Extract the [x, y] coordinate from the center of the cell holding the provided text.  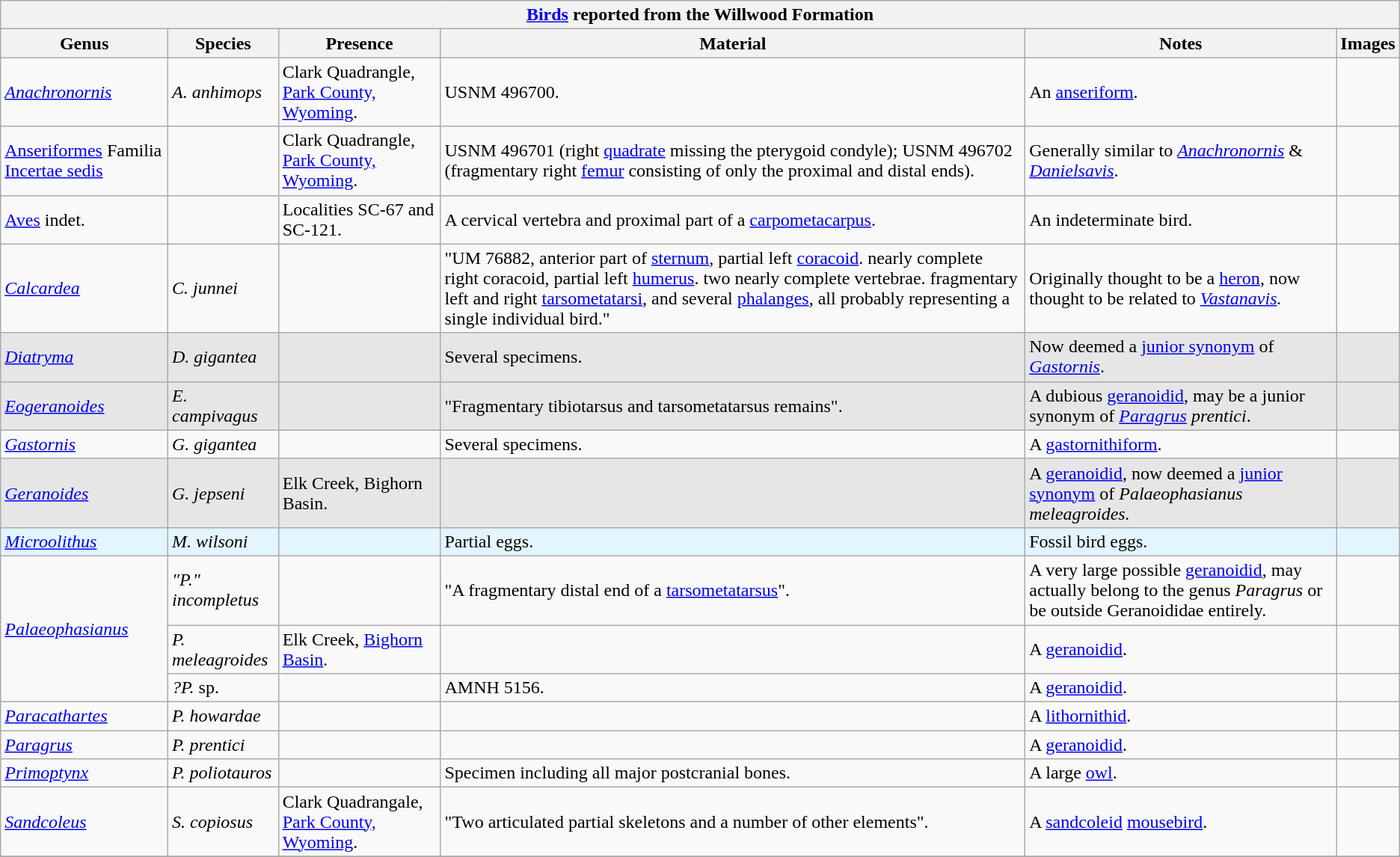
USNM 496701 (right quadrate missing the pterygoid condyle); USNM 496702 (fragmentary right femur consisting of only the proximal and distal ends). [733, 161]
An indeterminate bird. [1181, 220]
Originally thought to be a heron, now thought to be related to Vastanavis. [1181, 289]
Eogeranoides [85, 405]
Sandcoleus [85, 822]
Images [1368, 43]
Paracathartes [85, 716]
Anseriformes Familia Incertae sedis [85, 161]
A gastornithiform. [1181, 444]
A sandcoleid mousebird. [1181, 822]
Anachronornis [85, 92]
Fossil bird eggs. [1181, 541]
P. prentici [224, 745]
D. gigantea [224, 357]
"Two articulated partial skeletons and a number of other elements". [733, 822]
Species [224, 43]
Genus [85, 43]
AMNH 5156. [733, 688]
"P." incompletus [224, 590]
?P. sp. [224, 688]
A dubious geranoidid, may be a junior synonym of Paragrus prentici. [1181, 405]
Material [733, 43]
S. copiosus [224, 822]
A very large possible geranoidid, may actually belong to the genus Paragrus or be outside Geranoididae entirely. [1181, 590]
Partial eggs. [733, 541]
Aves indet. [85, 220]
Notes [1181, 43]
Geranoides [85, 493]
A cervical vertebra and proximal part of a carpometacarpus. [733, 220]
Clark Quadrangale, Park County, Wyoming. [359, 822]
"Fragmentary tibiotarsus and tarsometatarsus remains". [733, 405]
P. howardae [224, 716]
P. meleagroides [224, 649]
Gastornis [85, 444]
Microolithus [85, 541]
Calcardea [85, 289]
An anseriform. [1181, 92]
C. junnei [224, 289]
G. jepseni [224, 493]
E. campivagus [224, 405]
G. gigantea [224, 444]
Specimen including all major postcranial bones. [733, 773]
Palaeophasianus [85, 628]
Now deemed a junior synonym of Gastornis. [1181, 357]
A geranoidid, now deemed a junior synonym of Palaeophasianus meleagroides. [1181, 493]
A lithornithid. [1181, 716]
Birds reported from the Willwood Formation [700, 15]
M. wilsoni [224, 541]
Presence [359, 43]
Generally similar to Anachronornis & Danielsavis. [1181, 161]
A large owl. [1181, 773]
Localities SC-67 and SC-121. [359, 220]
"A fragmentary distal end of a tarsometatarsus". [733, 590]
Diatryma [85, 357]
Primoptynx [85, 773]
P. poliotauros [224, 773]
A. anhimops [224, 92]
USNM 496700. [733, 92]
Paragrus [85, 745]
